Provide the (x, y) coordinate of the cell's center where the given text is located.  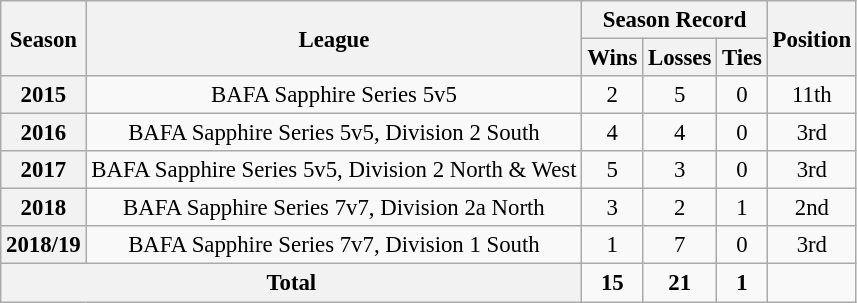
2015 (44, 95)
7 (680, 245)
Season Record (674, 20)
11th (812, 95)
BAFA Sapphire Series 7v7, Division 1 South (334, 245)
BAFA Sapphire Series 5v5 (334, 95)
BAFA Sapphire Series 5v5, Division 2 North & West (334, 170)
Season (44, 38)
2017 (44, 170)
15 (612, 283)
Wins (612, 58)
Total (292, 283)
2018/19 (44, 245)
League (334, 38)
Ties (742, 58)
2016 (44, 133)
2018 (44, 208)
BAFA Sapphire Series 5v5, Division 2 South (334, 133)
21 (680, 283)
BAFA Sapphire Series 7v7, Division 2a North (334, 208)
Position (812, 38)
2nd (812, 208)
Losses (680, 58)
